From the cell containing the given text, extract its center point as [X, Y] coordinate. 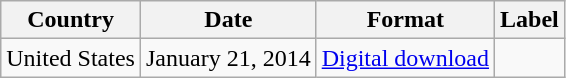
Country [71, 20]
United States [71, 58]
Date [228, 20]
Format [405, 20]
Label [530, 20]
Digital download [405, 58]
January 21, 2014 [228, 58]
